Find where the given text appears and provide that cell's center as (x, y) coordinate. 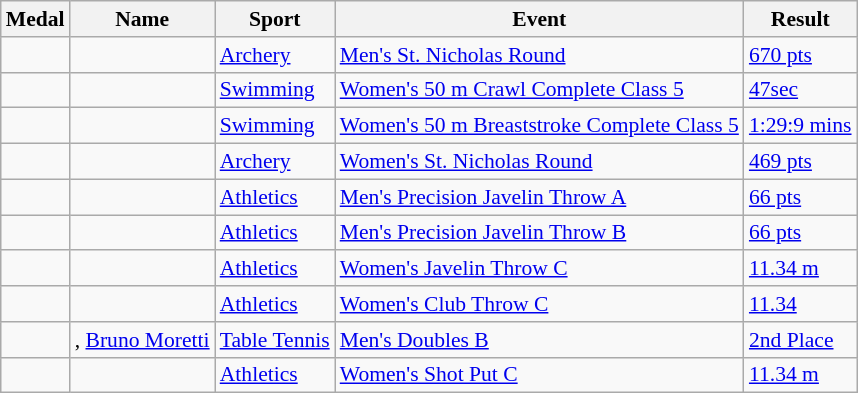
Women's Javelin Throw C (540, 269)
Result (800, 19)
Women's Shot Put C (540, 375)
Women's St. Nicholas Round (540, 162)
Sport (275, 19)
Men's Precision Javelin Throw B (540, 233)
47sec (800, 90)
, Bruno Moretti (142, 340)
Name (142, 19)
Women's 50 m Breaststroke Complete Class 5 (540, 126)
670 pts (800, 55)
Men's Precision Javelin Throw A (540, 197)
469 pts (800, 162)
Women's 50 m Crawl Complete Class 5 (540, 90)
11.34 (800, 304)
Medal (36, 19)
Men's St. Nicholas Round (540, 55)
Men's Doubles B (540, 340)
Table Tennis (275, 340)
Women's Club Throw C (540, 304)
2nd Place (800, 340)
Event (540, 19)
1:29:9 mins (800, 126)
